From the cell containing the given text, extract its center point as (x, y) coordinate. 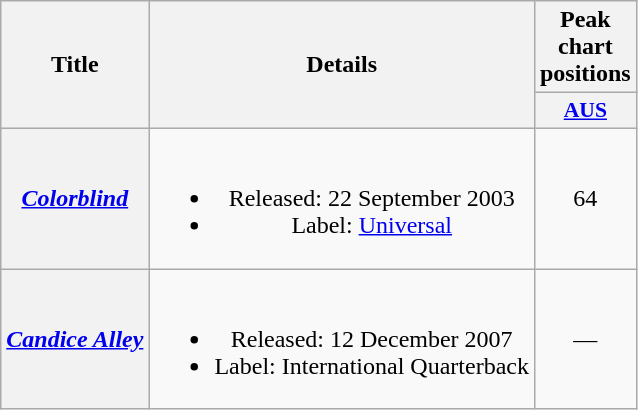
AUS (585, 111)
Candice Alley (75, 338)
Released: 22 September 2003Label: Universal (342, 198)
Colorblind (75, 198)
Title (75, 65)
— (585, 338)
Details (342, 65)
Peak chart positions (585, 47)
64 (585, 198)
Released: 12 December 2007Label: International Quarterback (342, 338)
